Provide the [x, y] coordinate of the cell's center where the given text is located.  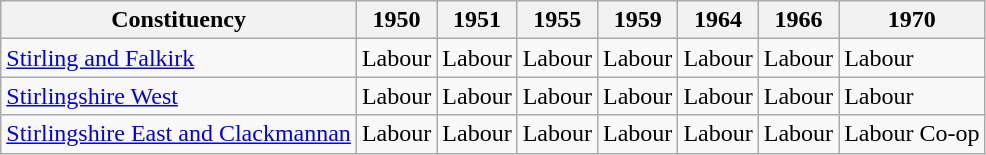
1951 [477, 20]
1970 [912, 20]
1950 [396, 20]
1966 [798, 20]
Stirlingshire East and Clackmannan [179, 134]
1959 [638, 20]
Constituency [179, 20]
Stirlingshire West [179, 96]
Stirling and Falkirk [179, 58]
Labour Co-op [912, 134]
1955 [557, 20]
1964 [718, 20]
